Locate the cell with the specified text and output its [X, Y] center coordinate. 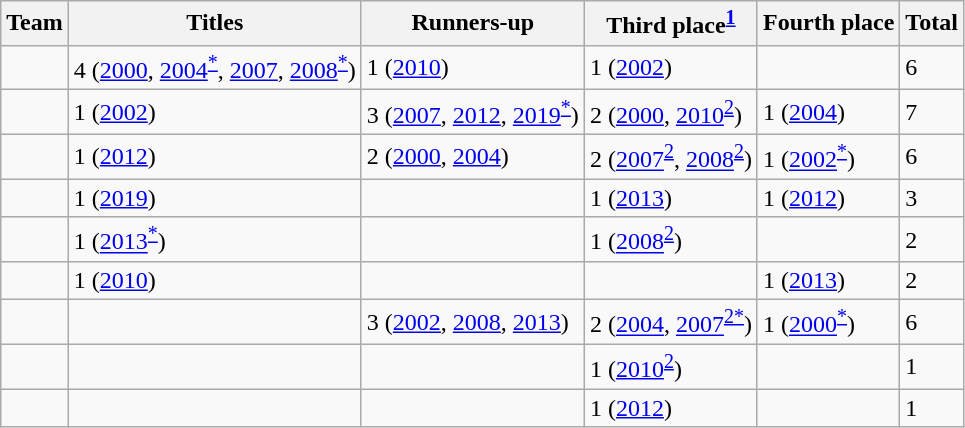
Runners-up [472, 24]
1 (2019) [214, 198]
2 (2004, 20072*) [670, 322]
Third place1 [670, 24]
2 (2000, 20102) [670, 112]
1 (2013*) [214, 240]
Fourth place [828, 24]
1 (2000*) [828, 322]
4 (2000, 2004*, 2007, 2008*) [214, 68]
1 (20082) [670, 240]
3 (2007, 2012, 2019*) [472, 112]
Total [932, 24]
1 (2004) [828, 112]
3 (2002, 2008, 2013) [472, 322]
Titles [214, 24]
2 (2000, 2004) [472, 156]
3 [932, 198]
Team [35, 24]
2 (20072, 20082) [670, 156]
1 (2002*) [828, 156]
7 [932, 112]
1 (20102) [670, 366]
